Return (X, Y) of the center of cell containing provided text 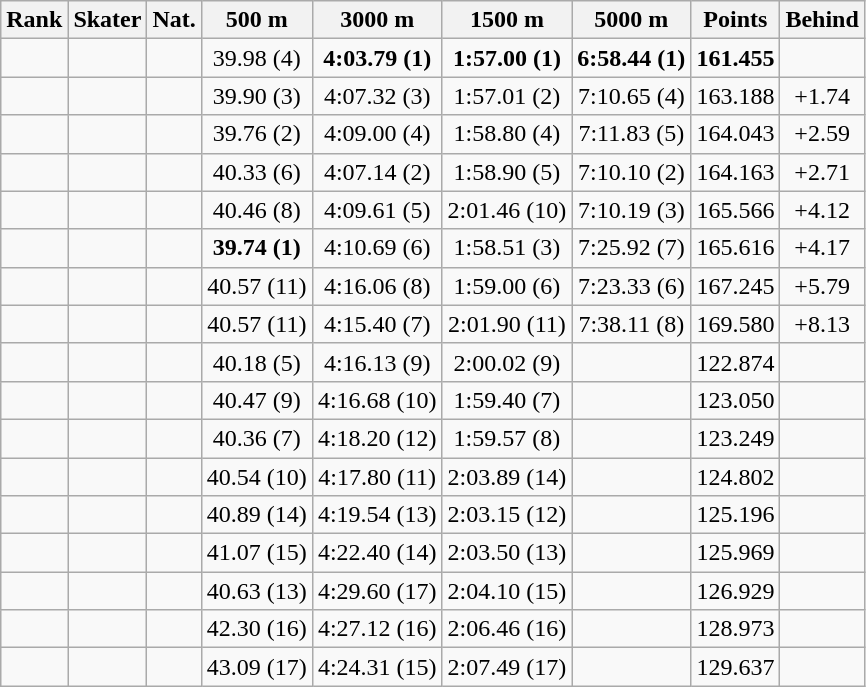
39.74 (1) (256, 248)
+2.59 (822, 134)
2:03.15 (12) (507, 515)
4:03.79 (1) (377, 58)
4:29.60 (17) (377, 591)
169.580 (736, 324)
40.33 (6) (256, 172)
4:16.06 (8) (377, 286)
42.30 (16) (256, 629)
40.63 (13) (256, 591)
126.929 (736, 591)
4:09.00 (4) (377, 134)
500 m (256, 20)
4:16.13 (9) (377, 362)
123.050 (736, 400)
4:27.12 (16) (377, 629)
125.969 (736, 553)
4:19.54 (13) (377, 515)
Rank (34, 20)
122.874 (736, 362)
4:17.80 (11) (377, 477)
2:03.89 (14) (507, 477)
1500 m (507, 20)
128.973 (736, 629)
4:15.40 (7) (377, 324)
Nat. (174, 20)
40.36 (7) (256, 438)
4:22.40 (14) (377, 553)
4:07.14 (2) (377, 172)
163.188 (736, 96)
Skater (108, 20)
2:07.49 (17) (507, 667)
40.18 (5) (256, 362)
1:59.40 (7) (507, 400)
125.196 (736, 515)
4:07.32 (3) (377, 96)
+8.13 (822, 324)
+2.71 (822, 172)
123.249 (736, 438)
4:24.31 (15) (377, 667)
7:10.65 (4) (632, 96)
4:18.20 (12) (377, 438)
7:25.92 (7) (632, 248)
4:16.68 (10) (377, 400)
5000 m (632, 20)
1:58.51 (3) (507, 248)
164.043 (736, 134)
129.637 (736, 667)
Points (736, 20)
3000 m (377, 20)
7:10.10 (2) (632, 172)
165.566 (736, 210)
4:10.69 (6) (377, 248)
1:58.80 (4) (507, 134)
+5.79 (822, 286)
165.616 (736, 248)
39.76 (2) (256, 134)
2:03.50 (13) (507, 553)
164.163 (736, 172)
1:59.00 (6) (507, 286)
40.54 (10) (256, 477)
43.09 (17) (256, 667)
2:06.46 (16) (507, 629)
+1.74 (822, 96)
+4.17 (822, 248)
40.47 (9) (256, 400)
7:38.11 (8) (632, 324)
2:01.46 (10) (507, 210)
7:11.83 (5) (632, 134)
40.46 (8) (256, 210)
39.98 (4) (256, 58)
40.89 (14) (256, 515)
2:01.90 (11) (507, 324)
Behind (822, 20)
6:58.44 (1) (632, 58)
2:00.02 (9) (507, 362)
2:04.10 (15) (507, 591)
1:58.90 (5) (507, 172)
+4.12 (822, 210)
1:57.00 (1) (507, 58)
1:57.01 (2) (507, 96)
161.455 (736, 58)
41.07 (15) (256, 553)
7:10.19 (3) (632, 210)
124.802 (736, 477)
39.90 (3) (256, 96)
1:59.57 (8) (507, 438)
167.245 (736, 286)
4:09.61 (5) (377, 210)
7:23.33 (6) (632, 286)
